Pinpoint the cell where the given text exists, returning its [X, Y] midpoint coordinate. 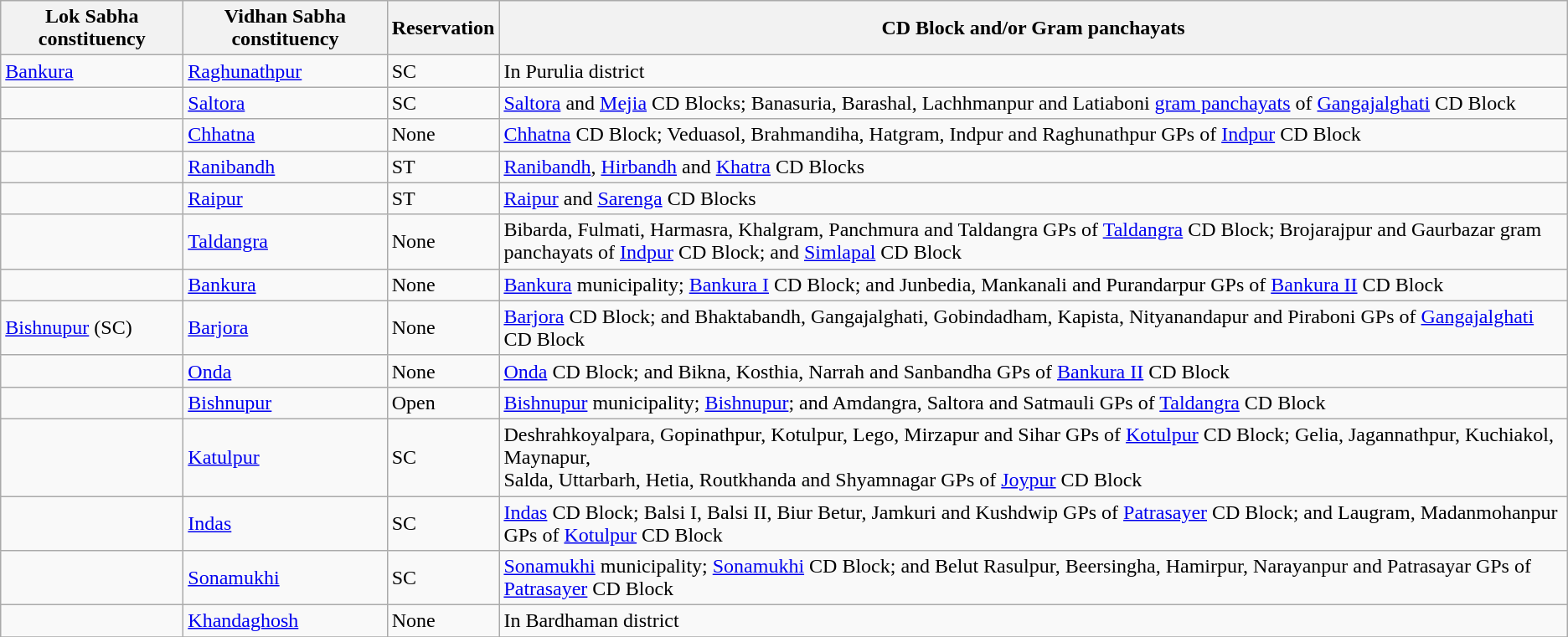
Barjora CD Block; and Bhaktabandh, Gangajalghati, Gobindadham, Kapista, Nityanandapur and Piraboni GPs of Gangajalghati CD Block [1034, 328]
Sonamukhi [285, 578]
Bishnupur municipality; Bishnupur; and Amdangra, Saltora and Satmauli GPs of Taldangra CD Block [1034, 403]
In Purulia district [1034, 71]
Barjora [285, 328]
Onda [285, 371]
In Bardhaman district [1034, 621]
Chhatna [285, 135]
Raghunathpur [285, 71]
Ranibandh, Hirbandh and Khatra CD Blocks [1034, 167]
Indas [285, 522]
Khandaghosh [285, 621]
Bishnupur [285, 403]
Taldangra [285, 241]
Lok Sabha constituency [92, 28]
Saltora [285, 103]
Saltora and Mejia CD Blocks; Banasuria, Barashal, Lachhmanpur and Latiaboni gram panchayats of Gangajalghati CD Block [1034, 103]
Katulpur [285, 457]
Raipur [285, 198]
Ranibandh [285, 167]
Chhatna CD Block; Veduasol, Brahmandiha, Hatgram, Indpur and Raghunathpur GPs of Indpur CD Block [1034, 135]
Reservation [443, 28]
Vidhan Sabha constituency [285, 28]
CD Block and/or Gram panchayats [1034, 28]
Open [443, 403]
Onda CD Block; and Bikna, Kosthia, Narrah and Sanbandha GPs of Bankura II CD Block [1034, 371]
Bishnupur (SC) [92, 328]
Raipur and Sarenga CD Blocks [1034, 198]
Sonamukhi municipality; Sonamukhi CD Block; and Belut Rasulpur, Beersingha, Hamirpur, Narayanpur and Patrasayar GPs of Patrasayer CD Block [1034, 578]
Indas CD Block; Balsi I, Balsi II, Biur Betur, Jamkuri and Kushdwip GPs of Patrasayer CD Block; and Laugram, Madanmohanpur GPs of Kotulpur CD Block [1034, 522]
Bankura municipality; Bankura I CD Block; and Junbedia, Mankanali and Purandarpur GPs of Bankura II CD Block [1034, 285]
